Return the [x, y] coordinate for the center point of the cell that contains the specified text.  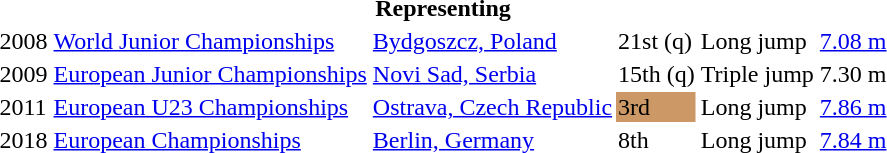
Ostrava, Czech Republic [492, 107]
European U23 Championships [210, 107]
European Junior Championships [210, 74]
Novi Sad, Serbia [492, 74]
Triple jump [757, 74]
21st (q) [657, 41]
World Junior Championships [210, 41]
Bydgoszcz, Poland [492, 41]
3rd [657, 107]
15th (q) [657, 74]
